Return the (x, y) coordinate for the center point of the cell that contains the specified text.  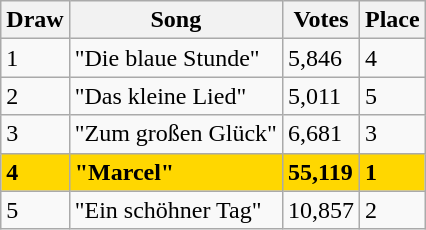
6,681 (320, 134)
"Die blaue Stunde" (176, 58)
5,011 (320, 96)
5,846 (320, 58)
"Zum großen Glück" (176, 134)
55,119 (320, 172)
"Das kleine Lied" (176, 96)
Song (176, 20)
Place (393, 20)
Draw (35, 20)
10,857 (320, 210)
"Marcel" (176, 172)
"Ein schöhner Tag" (176, 210)
Votes (320, 20)
